Capture the cell that displays the provided text and extract its [X, Y] central coordinate. 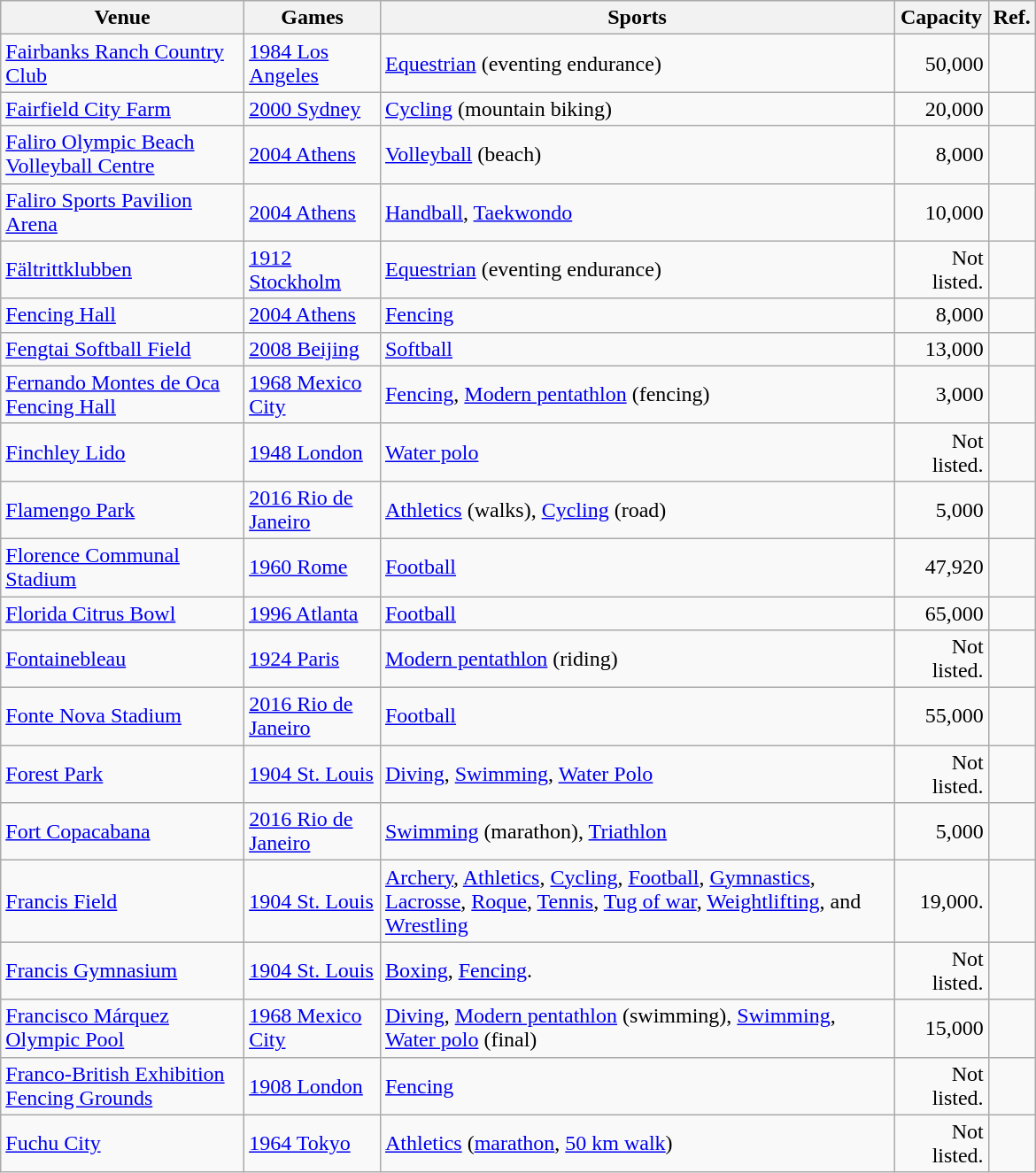
Handball, Taekwondo [637, 212]
19,000. [942, 901]
2008 Beijing [313, 349]
Francis Gymnasium [122, 970]
Water polo [637, 451]
Fort Copacabana [122, 832]
1912 Stockholm [313, 269]
Fuchu City [122, 1144]
Florence Communal Stadium [122, 567]
Cycling (mountain biking) [637, 109]
1984 Los Angeles [313, 64]
Archery, Athletics, Cycling, Football, Gymnastics, Lacrosse, Roque, Tennis, Tug of war, Weightlifting, and Wrestling [637, 901]
Sports [637, 18]
Faliro Sports Pavilion Arena [122, 212]
1908 London [313, 1085]
1996 Atlanta [313, 614]
3,000 [942, 395]
Boxing, Fencing. [637, 970]
Francis Field [122, 901]
Francisco Márquez Olympic Pool [122, 1029]
Swimming (marathon), Triathlon [637, 832]
Franco-British Exhibition Fencing Grounds [122, 1085]
Ref. [1011, 18]
1960 Rome [313, 567]
Athletics (walks), Cycling (road) [637, 510]
Softball [637, 349]
Fonte Nova Stadium [122, 717]
10,000 [942, 212]
55,000 [942, 717]
Athletics (marathon, 50 km walk) [637, 1144]
Diving, Modern pentathlon (swimming), Swimming, Water polo (final) [637, 1029]
2000 Sydney [313, 109]
65,000 [942, 614]
Florida Citrus Bowl [122, 614]
15,000 [942, 1029]
1948 London [313, 451]
Fairbanks Ranch Country Club [122, 64]
Fältrittklubben [122, 269]
Forest Park [122, 774]
Fengtai Softball Field [122, 349]
Fontainebleau [122, 659]
Capacity [942, 18]
50,000 [942, 64]
Fencing Hall [122, 315]
1924 Paris [313, 659]
Fernando Montes de Oca Fencing Hall [122, 395]
Fencing, Modern pentathlon (fencing) [637, 395]
13,000 [942, 349]
Games [313, 18]
Faliro Olympic Beach Volleyball Centre [122, 154]
Modern pentathlon (riding) [637, 659]
20,000 [942, 109]
1964 Tokyo [313, 1144]
Fairfield City Farm [122, 109]
Venue [122, 18]
47,920 [942, 567]
Volleyball (beach) [637, 154]
Finchley Lido [122, 451]
Flamengo Park [122, 510]
Diving, Swimming, Water Polo [637, 774]
